Return the [x, y] coordinate for the center point of the cell that contains the specified text.  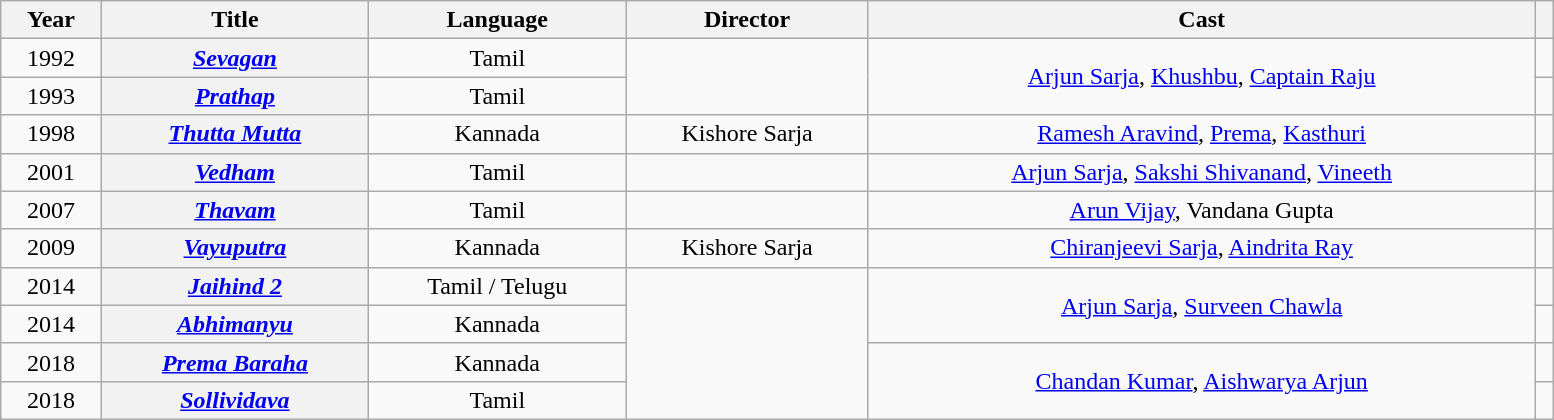
Tamil / Telugu [498, 286]
Arjun Sarja, Surveen Chawla [1202, 305]
Thutta Mutta [234, 134]
Prema Baraha [234, 362]
Vedham [234, 172]
Abhimanyu [234, 324]
Jaihind 2 [234, 286]
Language [498, 20]
2007 [51, 210]
1993 [51, 96]
Thavam [234, 210]
Chiranjeevi Sarja, Aindrita Ray [1202, 248]
1998 [51, 134]
Ramesh Aravind, Prema, Kasthuri [1202, 134]
Chandan Kumar, Aishwarya Arjun [1202, 381]
Year [51, 20]
Prathap [234, 96]
Arjun Sarja, Sakshi Shivanand, Vineeth [1202, 172]
2001 [51, 172]
2009 [51, 248]
Arun Vijay, Vandana Gupta [1202, 210]
Sevagan [234, 58]
Title [234, 20]
Cast [1202, 20]
Vayuputra [234, 248]
1992 [51, 58]
Director [747, 20]
Arjun Sarja, Khushbu, Captain Raju [1202, 77]
Sollividava [234, 400]
